Search for the cell housing the specified text and yield its (X, Y) center coordinate. 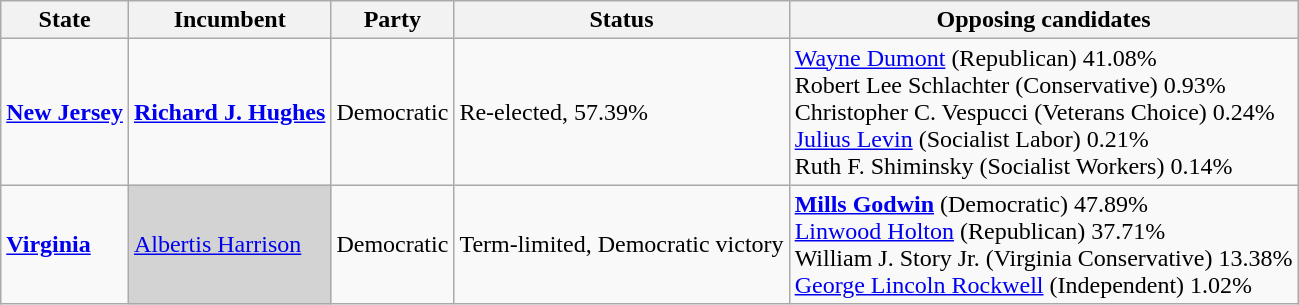
Re-elected, 57.39% (622, 112)
Incumbent (229, 20)
State (65, 20)
New Jersey (65, 112)
Status (622, 20)
Party (392, 20)
Albertis Harrison (229, 244)
Term-limited, Democratic victory (622, 244)
Richard J. Hughes (229, 112)
Virginia (65, 244)
Opposing candidates (1044, 20)
